Identify which cell holds the provided text, then report its (x, y) central coordinate. 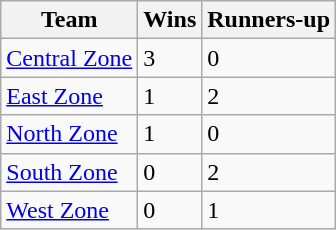
3 (170, 58)
Runners-up (269, 20)
East Zone (70, 96)
North Zone (70, 134)
South Zone (70, 172)
Central Zone (70, 58)
West Zone (70, 210)
Wins (170, 20)
Team (70, 20)
